Locate the cell with the specified text and output its [X, Y] center coordinate. 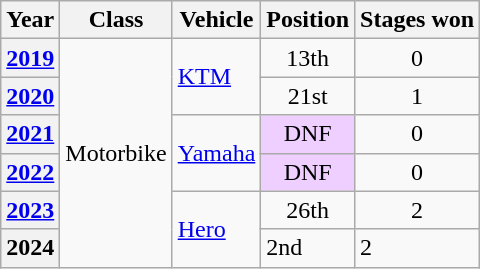
2023 [30, 210]
2022 [30, 172]
2024 [30, 248]
2nd [308, 248]
21st [308, 96]
Motorbike [116, 153]
Year [30, 20]
Vehicle [216, 20]
Hero [216, 229]
KTM [216, 77]
2019 [30, 58]
Class [116, 20]
Position [308, 20]
26th [308, 210]
2021 [30, 134]
13th [308, 58]
1 [418, 96]
Stages won [418, 20]
2020 [30, 96]
Yamaha [216, 153]
